From the cell containing the given text, extract its center point as (x, y) coordinate. 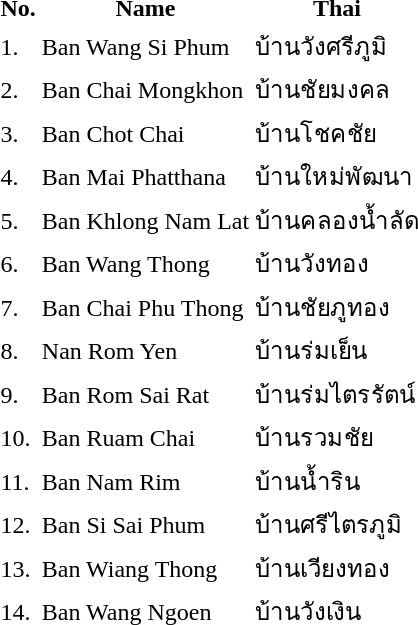
Ban Ruam Chai (145, 438)
Ban Chot Chai (145, 133)
Ban Rom Sai Rat (145, 394)
Ban Khlong Nam Lat (145, 220)
Ban Chai Phu Thong (145, 307)
Ban Nam Rim (145, 481)
Nan Rom Yen (145, 350)
Ban Si Sai Phum (145, 524)
Ban Mai Phatthana (145, 176)
Ban Wang Si Phum (145, 46)
Ban Chai Mongkhon (145, 90)
Ban Wang Thong (145, 264)
Ban Wiang Thong (145, 568)
